Return the (X, Y) coordinate for the center point of the cell that contains the specified text.  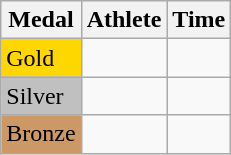
Medal (41, 20)
Gold (41, 58)
Time (199, 20)
Bronze (41, 134)
Athlete (124, 20)
Silver (41, 96)
